Scan for the cell matching the given text and deliver its (X, Y) coordinate at center. 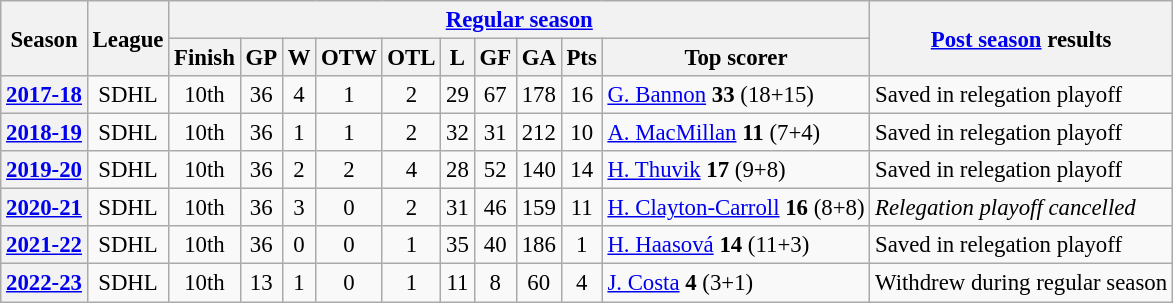
GF (495, 58)
GP (261, 58)
G. Bannon 33 (18+15) (736, 95)
Top scorer (736, 58)
14 (582, 170)
2017-18 (44, 95)
W (298, 58)
16 (582, 95)
29 (458, 95)
Withdrew during regular season (1022, 283)
GA (538, 58)
Relegation playoff cancelled (1022, 208)
L (458, 58)
League (128, 38)
32 (458, 133)
60 (538, 283)
46 (495, 208)
28 (458, 170)
Finish (204, 58)
H. Haasová 14 (11+3) (736, 245)
H. Clayton-Carroll 16 (8+8) (736, 208)
35 (458, 245)
2022-23 (44, 283)
2018-19 (44, 133)
186 (538, 245)
13 (261, 283)
OTL (412, 58)
212 (538, 133)
A. MacMillan 11 (7+4) (736, 133)
H. Thuvik 17 (9+8) (736, 170)
J. Costa 4 (3+1) (736, 283)
52 (495, 170)
67 (495, 95)
Post season results (1022, 38)
Season (44, 38)
2019-20 (44, 170)
159 (538, 208)
40 (495, 245)
Regular season (520, 20)
10 (582, 133)
2020-21 (44, 208)
OTW (349, 58)
140 (538, 170)
Pts (582, 58)
178 (538, 95)
8 (495, 283)
2021-22 (44, 245)
3 (298, 208)
